Output the [x, y] coordinate of the center of the cell containing the given text.  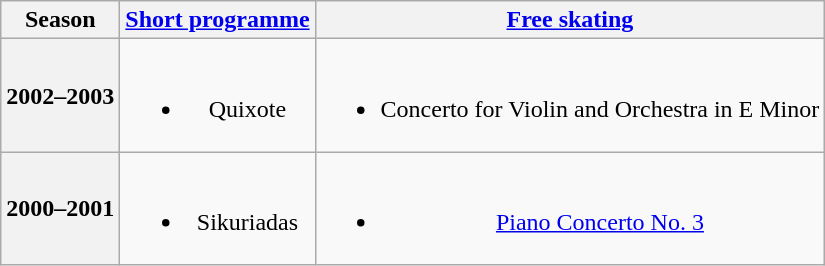
Free skating [570, 20]
Piano Concerto No. 3 [570, 208]
2000–2001 [60, 208]
Sikuriadas [218, 208]
2002–2003 [60, 96]
Quixote [218, 96]
Concerto for Violin and Orchestra in E Minor [570, 96]
Season [60, 20]
Short programme [218, 20]
